Find where the given text appears and provide that cell's center as [x, y] coordinate. 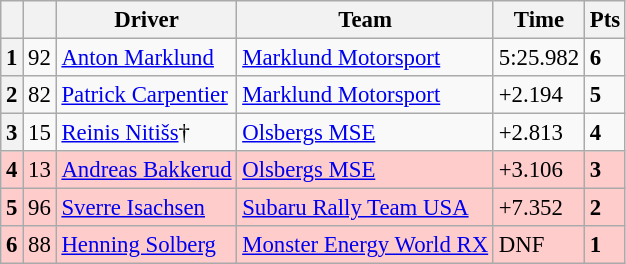
Time [538, 20]
+3.106 [538, 170]
Subaru Rally Team USA [366, 208]
Team [366, 20]
Reinis Nitišs† [146, 133]
Henning Solberg [146, 245]
Sverre Isachsen [146, 208]
+7.352 [538, 208]
13 [40, 170]
88 [40, 245]
Anton Marklund [146, 58]
+2.813 [538, 133]
+2.194 [538, 95]
Monster Energy World RX [366, 245]
Driver [146, 20]
Andreas Bakkerud [146, 170]
Pts [604, 20]
15 [40, 133]
DNF [538, 245]
5:25.982 [538, 58]
92 [40, 58]
82 [40, 95]
Patrick Carpentier [146, 95]
96 [40, 208]
